Return the [x, y] coordinate for the center point of the cell that contains the specified text.  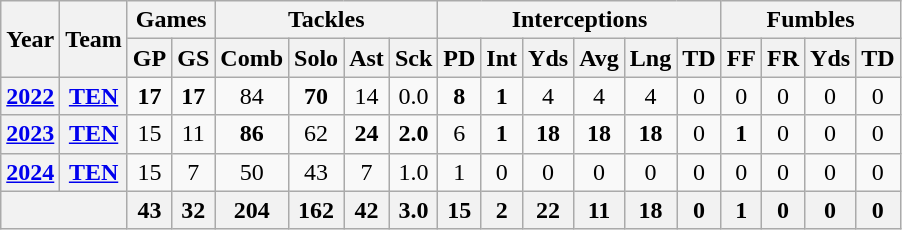
Int [502, 58]
FR [784, 58]
Year [30, 39]
Ast [367, 58]
Tackles [326, 20]
84 [252, 96]
Interceptions [580, 20]
22 [548, 210]
FF [741, 58]
GP [149, 58]
70 [316, 96]
Fumbles [810, 20]
2023 [30, 134]
42 [367, 210]
Sck [413, 58]
1.0 [413, 172]
0.0 [413, 96]
Solo [316, 58]
14 [367, 96]
162 [316, 210]
Comb [252, 58]
3.0 [413, 210]
24 [367, 134]
62 [316, 134]
2 [502, 210]
6 [460, 134]
8 [460, 96]
2.0 [413, 134]
Avg [600, 58]
Games [170, 20]
GS [194, 58]
Lng [650, 58]
2022 [30, 96]
2024 [30, 172]
Team [94, 39]
PD [460, 58]
32 [194, 210]
50 [252, 172]
204 [252, 210]
86 [252, 134]
